Identify which cell holds the provided text, then report its (x, y) central coordinate. 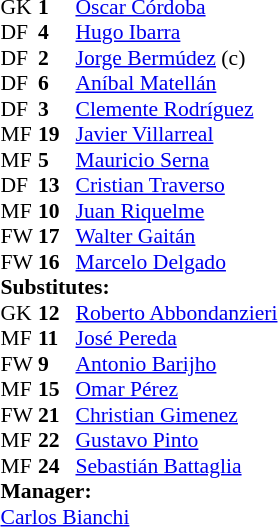
12 (57, 313)
5 (57, 160)
Walter Gaitán (176, 237)
6 (57, 83)
Christian Gimenez (176, 415)
Cristian Traverso (176, 185)
GK (19, 313)
Hugo Ibarra (176, 33)
Sebastián Battaglia (176, 466)
Juan Riquelme (176, 211)
19 (57, 135)
Clemente Rodríguez (176, 109)
Omar Pérez (176, 389)
Manager: (138, 491)
22 (57, 441)
Gustavo Pinto (176, 441)
4 (57, 33)
Javier Villarreal (176, 135)
Antonio Barijho (176, 364)
21 (57, 415)
13 (57, 185)
24 (57, 466)
Mauricio Serna (176, 160)
11 (57, 339)
16 (57, 262)
Marcelo Delgado (176, 262)
3 (57, 109)
José Pereda (176, 339)
Roberto Abbondanzieri (176, 313)
9 (57, 364)
17 (57, 237)
Jorge Bermúdez (c) (176, 58)
Aníbal Matellán (176, 83)
15 (57, 389)
10 (57, 211)
2 (57, 58)
Substitutes: (138, 287)
